From the cell containing the given text, extract its center point as [X, Y] coordinate. 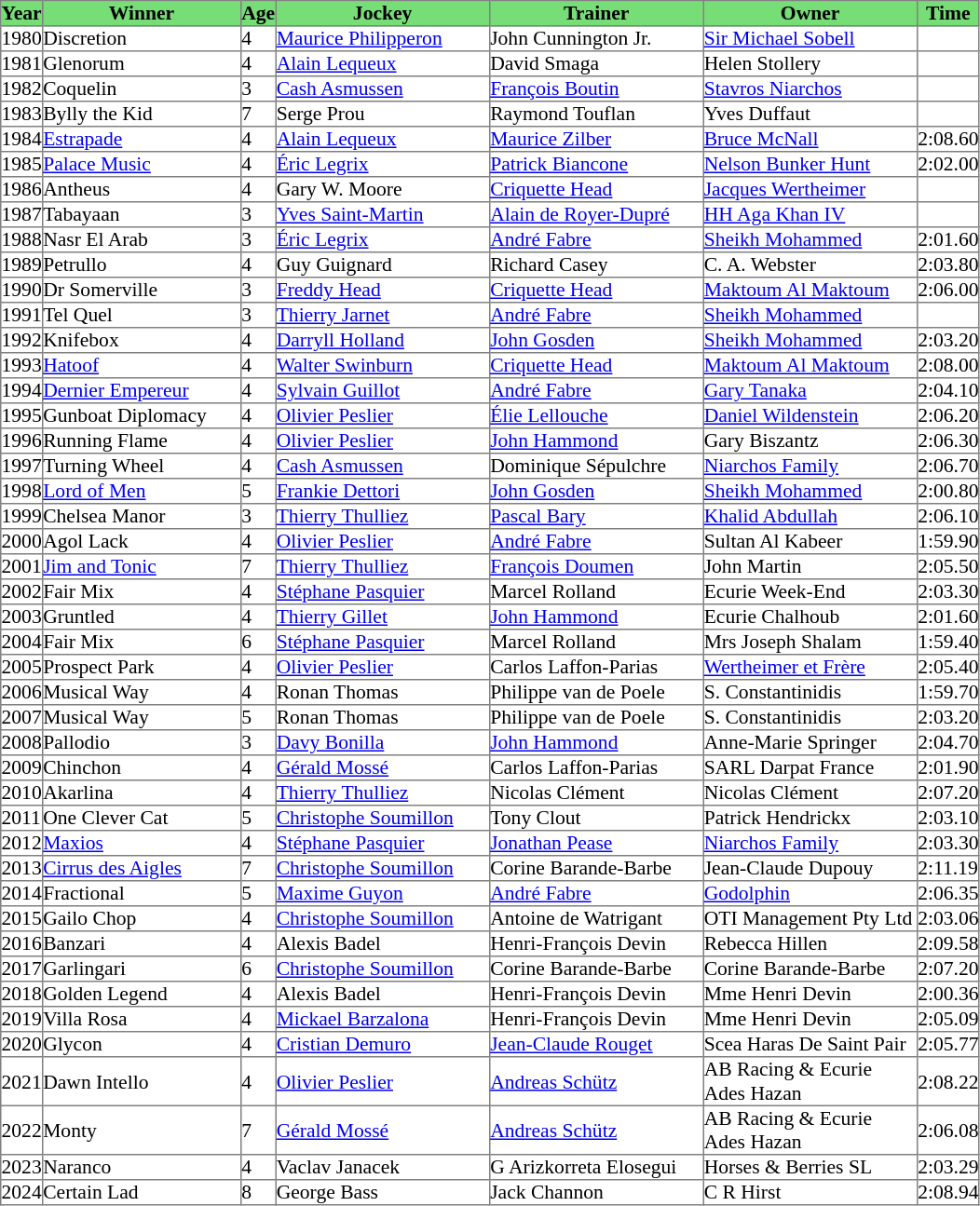
2:02.00 [948, 164]
George Bass [383, 1192]
Ecurie Week-End [810, 592]
2016 [22, 944]
Maxime Guyon [383, 894]
Naranco [142, 1168]
Daniel Wildenstein [810, 415]
Khalid Abdullah [810, 516]
Nasr El Arab [142, 240]
1:59.70 [948, 693]
1995 [22, 415]
2:08.22 [948, 1081]
Serge Prou [383, 114]
Dernier Empereur [142, 391]
2:05.09 [948, 1019]
2003 [22, 617]
2:01.90 [948, 767]
2014 [22, 894]
Fractional [142, 894]
1986 [22, 190]
2:05.50 [948, 566]
Yves Duffaut [810, 114]
Patrick Biancone [596, 164]
2:03.10 [948, 818]
Agol Lack [142, 542]
2:00.80 [948, 492]
Hatoof [142, 365]
Élie Lellouche [596, 415]
Gunboat Diplomacy [142, 415]
John Martin [810, 566]
2:03.80 [948, 264]
2000 [22, 542]
Maurice Philipperon [383, 39]
Estrapade [142, 140]
2:03.29 [948, 1168]
1989 [22, 264]
Rebecca Hillen [810, 944]
Chelsea Manor [142, 516]
Tel Quel [142, 315]
Knifebox [142, 341]
1990 [22, 291]
Sylvain Guillot [383, 391]
1988 [22, 240]
Wertheimer et Frère [810, 667]
Coquelin [142, 89]
2023 [22, 1168]
Bruce McNall [810, 140]
Frankie Dettori [383, 492]
2:00.36 [948, 995]
2:08.94 [948, 1192]
2:06.70 [948, 466]
Alain de Royer-Dupré [596, 214]
2010 [22, 793]
Certain Lad [142, 1192]
Glycon [142, 1045]
Palace Music [142, 164]
1982 [22, 89]
1981 [22, 63]
2:09.58 [948, 944]
Glenorum [142, 63]
Anne-Marie Springer [810, 743]
Vaclav Janacek [383, 1168]
Trainer [596, 13]
2:08.60 [948, 140]
Monty [142, 1130]
Scea Haras De Saint Pair [810, 1045]
Jean-Claude Dupouy [810, 868]
Antoine de Watrigant [596, 918]
Pascal Bary [596, 516]
David Smaga [596, 63]
Jonathan Pease [596, 844]
OTI Management Pty Ltd [810, 918]
2019 [22, 1019]
1994 [22, 391]
Raymond Touflan [596, 114]
2007 [22, 717]
Sir Michael Sobell [810, 39]
1985 [22, 164]
1984 [22, 140]
2:03.06 [948, 918]
1980 [22, 39]
1993 [22, 365]
Dominique Sépulchre [596, 466]
Thierry Gillet [383, 617]
Cristian Demuro [383, 1045]
2002 [22, 592]
2006 [22, 693]
Gailo Chop [142, 918]
2017 [22, 969]
SARL Darpat France [810, 767]
2012 [22, 844]
Discretion [142, 39]
Walter Swinburn [383, 365]
Turning Wheel [142, 466]
Pallodio [142, 743]
Tony Clout [596, 818]
2:06.08 [948, 1130]
2022 [22, 1130]
2024 [22, 1192]
Horses & Berries SL [810, 1168]
1987 [22, 214]
Gruntled [142, 617]
Cirrus des Aigles [142, 868]
8 [257, 1192]
Helen Stollery [810, 63]
Guy Guignard [383, 264]
2:08.00 [948, 365]
2:11.19 [948, 868]
1991 [22, 315]
Banzari [142, 944]
2:06.00 [948, 291]
François Doumen [596, 566]
1996 [22, 441]
Petrullo [142, 264]
2015 [22, 918]
Yves Saint-Martin [383, 214]
2004 [22, 643]
Jacques Wertheimer [810, 190]
Sultan Al Kabeer [810, 542]
Patrick Hendrickx [810, 818]
C. A. Webster [810, 264]
Gary Tanaka [810, 391]
Antheus [142, 190]
2005 [22, 667]
Jockey [383, 13]
2009 [22, 767]
1997 [22, 466]
Year [22, 13]
Jim and Tonic [142, 566]
Mickael Barzalona [383, 1019]
2:06.35 [948, 894]
Prospect Park [142, 667]
John Cunnington Jr. [596, 39]
2:05.40 [948, 667]
1:59.90 [948, 542]
François Boutin [596, 89]
2011 [22, 818]
Maxios [142, 844]
Garlingari [142, 969]
One Clever Cat [142, 818]
Bylly the Kid [142, 114]
Nelson Bunker Hunt [810, 164]
Davy Bonilla [383, 743]
HH Aga Khan IV [810, 214]
2008 [22, 743]
Akarlina [142, 793]
Tabayaan [142, 214]
2:04.10 [948, 391]
2:06.20 [948, 415]
Running Flame [142, 441]
Jean-Claude Rouget [596, 1045]
Stavros Niarchos [810, 89]
G Arizkorreta Elosegui [596, 1168]
2021 [22, 1081]
Thierry Jarnet [383, 315]
1998 [22, 492]
Golden Legend [142, 995]
2018 [22, 995]
Gary W. Moore [383, 190]
Dawn Intello [142, 1081]
2013 [22, 868]
1992 [22, 341]
Godolphin [810, 894]
1:59.40 [948, 643]
Dr Somerville [142, 291]
Villa Rosa [142, 1019]
Ecurie Chalhoub [810, 617]
Winner [142, 13]
2:06.10 [948, 516]
2:04.70 [948, 743]
Darryll Holland [383, 341]
Chinchon [142, 767]
Lord of Men [142, 492]
Age [257, 13]
C R Hirst [810, 1192]
Freddy Head [383, 291]
Jack Channon [596, 1192]
1983 [22, 114]
1999 [22, 516]
2020 [22, 1045]
2001 [22, 566]
Mrs Joseph Shalam [810, 643]
Time [948, 13]
Owner [810, 13]
2:05.77 [948, 1045]
Gary Biszantz [810, 441]
2:06.30 [948, 441]
Maurice Zilber [596, 140]
Richard Casey [596, 264]
